Return (X, Y) of the center of cell containing provided text 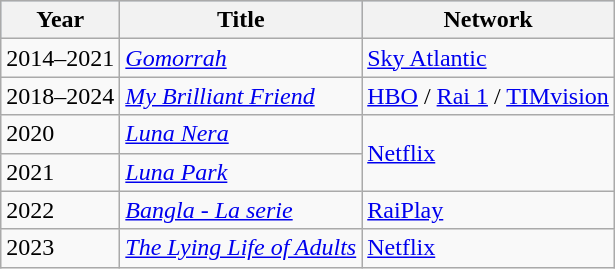
RaiPlay (488, 210)
2020 (60, 134)
2018–2024 (60, 96)
2021 (60, 172)
2023 (60, 248)
HBO / Rai 1 / TIMvision (488, 96)
Luna Park (241, 172)
My Brilliant Friend (241, 96)
Luna Nera (241, 134)
Gomorrah (241, 58)
The Lying Life of Adults (241, 248)
2022 (60, 210)
Title (241, 20)
Network (488, 20)
Year (60, 20)
Bangla - La serie (241, 210)
Sky Atlantic (488, 58)
2014–2021 (60, 58)
